Return the [x, y] coordinate for the center point of the cell that contains the specified text.  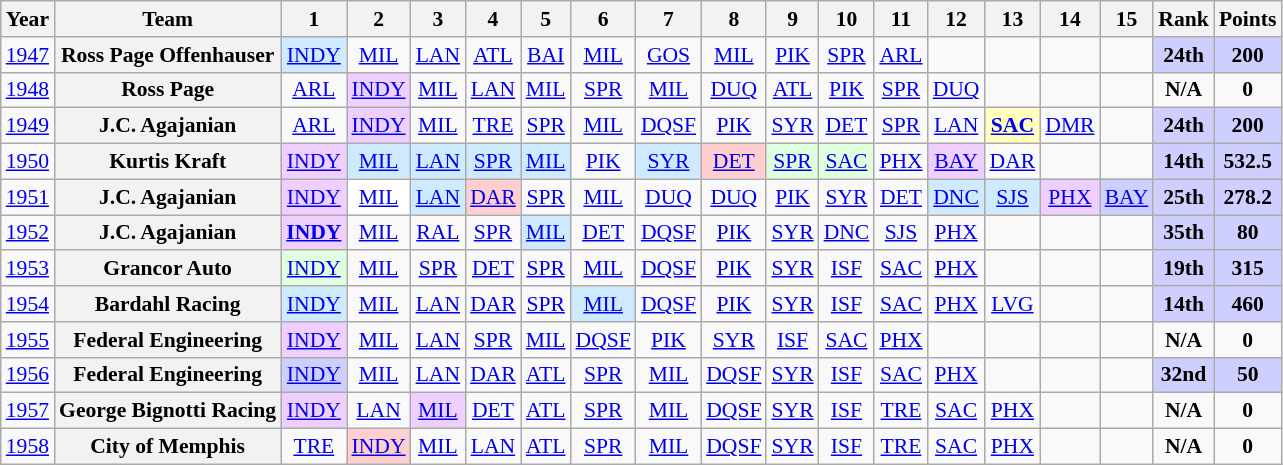
7 [668, 19]
32nd [1184, 375]
Points [1248, 19]
1951 [28, 197]
Year [28, 19]
1 [314, 19]
6 [604, 19]
15 [1127, 19]
Ross Page [168, 90]
19th [1184, 269]
80 [1248, 233]
1957 [28, 411]
25th [1184, 197]
12 [956, 19]
Bardahl Racing [168, 304]
1955 [28, 340]
460 [1248, 304]
1952 [28, 233]
RAL [438, 233]
1948 [28, 90]
50 [1248, 375]
Ross Page Offenhauser [168, 55]
11 [900, 19]
1947 [28, 55]
278.2 [1248, 197]
1953 [28, 269]
2 [378, 19]
1954 [28, 304]
DMR [1070, 126]
Rank [1184, 19]
City of Memphis [168, 447]
532.5 [1248, 162]
1958 [28, 447]
Team [168, 19]
9 [792, 19]
1956 [28, 375]
3 [438, 19]
8 [734, 19]
1950 [28, 162]
Kurtis Kraft [168, 162]
1949 [28, 126]
35th [1184, 233]
George Bignotti Racing [168, 411]
315 [1248, 269]
GOS [668, 55]
Grancor Auto [168, 269]
BAI [546, 55]
10 [847, 19]
4 [493, 19]
5 [546, 19]
14 [1070, 19]
LVG [1013, 304]
13 [1013, 19]
